Pinpoint the cell where the given text exists, returning its (x, y) midpoint coordinate. 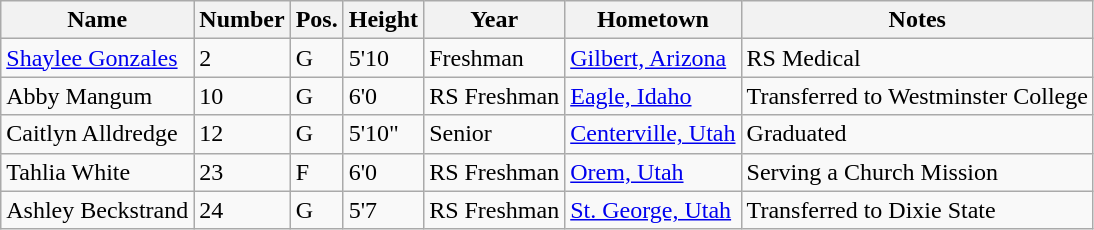
Year (494, 20)
23 (242, 172)
5'10" (383, 134)
Shaylee Gonzales (98, 58)
Transferred to Dixie State (917, 210)
5'7 (383, 210)
Hometown (653, 20)
St. George, Utah (653, 210)
Eagle, Idaho (653, 96)
24 (242, 210)
10 (242, 96)
RS Medical (917, 58)
Orem, Utah (653, 172)
Graduated (917, 134)
Abby Mangum (98, 96)
Tahlia White (98, 172)
Name (98, 20)
Number (242, 20)
5'10 (383, 58)
Centerville, Utah (653, 134)
Gilbert, Arizona (653, 58)
12 (242, 134)
Serving a Church Mission (917, 172)
Ashley Beckstrand (98, 210)
Caitlyn Alldredge (98, 134)
F (316, 172)
Transferred to Westminster College (917, 96)
Pos. (316, 20)
Freshman (494, 58)
Senior (494, 134)
2 (242, 58)
Height (383, 20)
Notes (917, 20)
